Extract the (x, y) coordinate from the center of the cell holding the provided text.  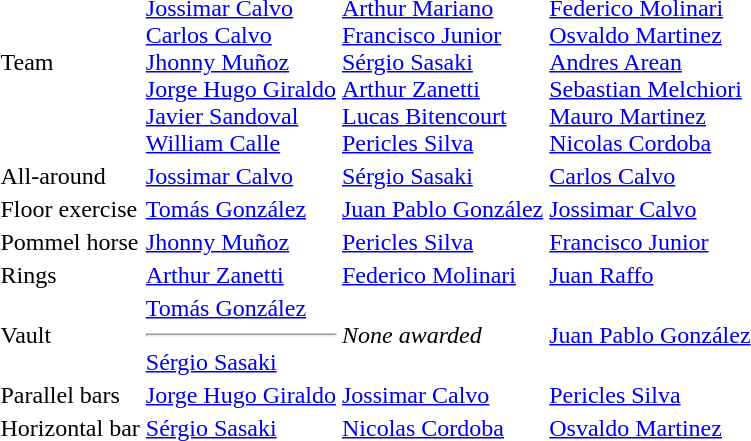
None awarded (442, 335)
Pericles Silva (442, 242)
Arthur Zanetti (240, 275)
Tomás GonzálezSérgio Sasaki (240, 335)
Tomás González (240, 209)
Federico Molinari (442, 275)
Jhonny Muñoz (240, 242)
Juan Pablo González (442, 209)
Sérgio Sasaki (442, 176)
Jorge Hugo Giraldo (240, 395)
